Provide the (X, Y) coordinate of the cell's center where the given text is located.  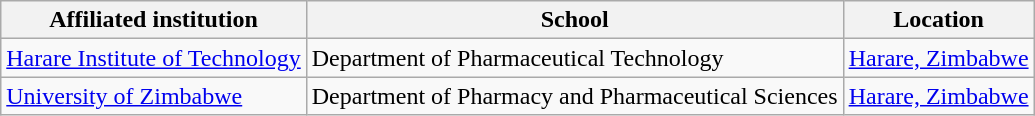
Harare Institute of Technology (154, 58)
Department of Pharmacy and Pharmaceutical Sciences (574, 96)
School (574, 20)
Location (938, 20)
University of Zimbabwe (154, 96)
Department of Pharmaceutical Technology (574, 58)
Affiliated institution (154, 20)
